Return the (x, y) coordinate for the center point of the cell that contains the specified text.  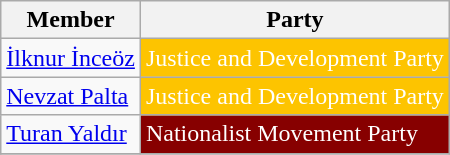
Nationalist Movement Party (294, 134)
Turan Yaldır (71, 134)
Nevzat Palta (71, 96)
İlknur İnceöz (71, 58)
Member (71, 20)
Party (294, 20)
